Output the [x, y] coordinate of the center of the cell containing the given text.  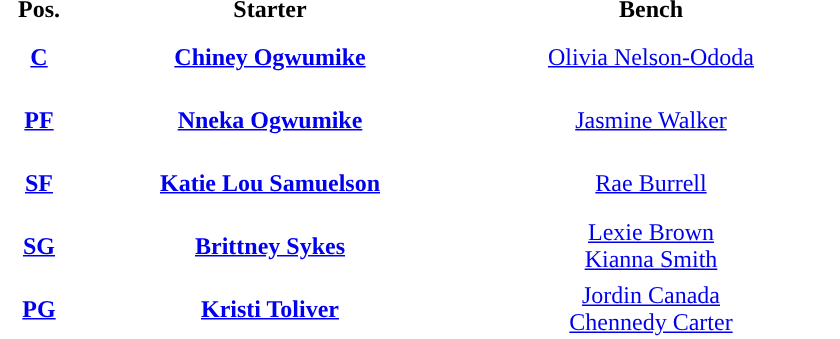
Olivia Nelson-Ododa [651, 57]
Lexie BrownKianna Smith [651, 246]
Katie Lou Samuelson [270, 183]
Brittney Sykes [270, 246]
Chiney Ogwumike [270, 57]
Nneka Ogwumike [270, 120]
C [39, 57]
Jordin CanadaChennedy Carter [651, 309]
PG [39, 309]
Jasmine Walker [651, 120]
PF [39, 120]
Kristi Toliver [270, 309]
SF [39, 183]
Rae Burrell [651, 183]
SG [39, 246]
